Detect which cell encompasses the target text, then output its [X, Y] center coordinate. 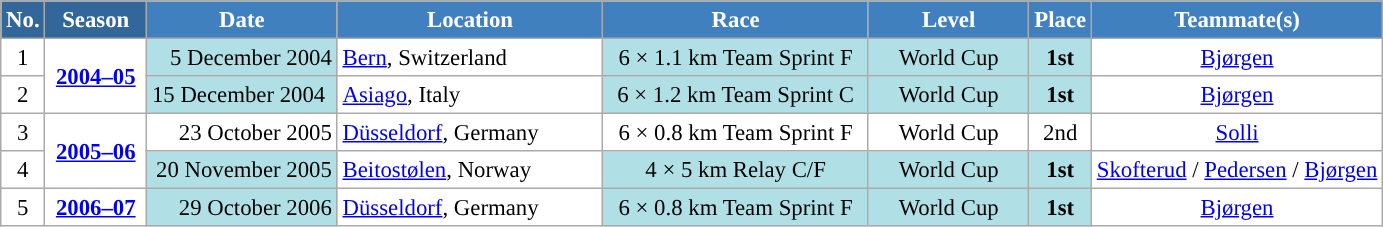
Race [736, 20]
2006–07 [96, 208]
2nd [1060, 133]
Date [242, 20]
Place [1060, 20]
29 October 2006 [242, 208]
Location [470, 20]
Skofterud / Pedersen / Bjørgen [1236, 170]
Teammate(s) [1236, 20]
15 December 2004 [242, 95]
Asiago, Italy [470, 95]
5 [23, 208]
5 December 2004 [242, 58]
Bern, Switzerland [470, 58]
Solli [1236, 133]
3 [23, 133]
Season [96, 20]
4 × 5 km Relay C/F [736, 170]
Beitostølen, Norway [470, 170]
4 [23, 170]
23 October 2005 [242, 133]
6 × 1.2 km Team Sprint C [736, 95]
20 November 2005 [242, 170]
2004–05 [96, 76]
No. [23, 20]
2 [23, 95]
Level [948, 20]
1 [23, 58]
2005–06 [96, 152]
6 × 1.1 km Team Sprint F [736, 58]
